Extract the [x, y] coordinate from the center of the cell holding the provided text.  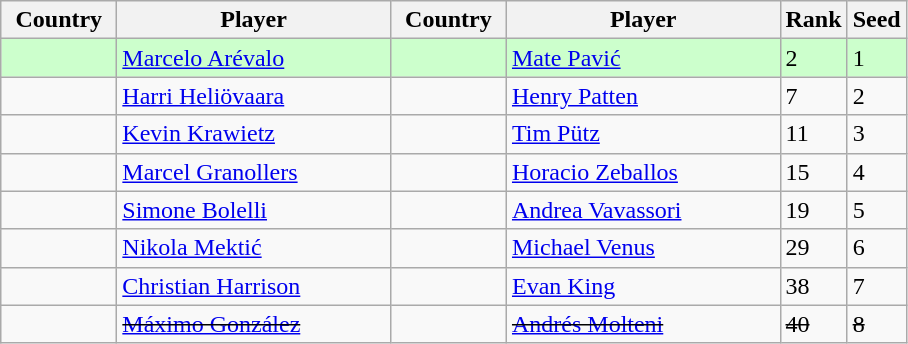
Horacio Zeballos [643, 172]
Kevin Krawietz [254, 134]
1 [876, 58]
Marcel Granollers [254, 172]
4 [876, 172]
Andrés Molteni [643, 324]
8 [876, 324]
Harri Heliövaara [254, 96]
Simone Bolelli [254, 210]
38 [814, 286]
Evan King [643, 286]
19 [814, 210]
5 [876, 210]
Marcelo Arévalo [254, 58]
Máximo González [254, 324]
Andrea Vavassori [643, 210]
40 [814, 324]
3 [876, 134]
6 [876, 248]
11 [814, 134]
Nikola Mektić [254, 248]
Rank [814, 20]
Mate Pavić [643, 58]
15 [814, 172]
Michael Venus [643, 248]
Tim Pütz [643, 134]
Christian Harrison [254, 286]
Henry Patten [643, 96]
Seed [876, 20]
29 [814, 248]
